Locate the cell with the specified text and output its (x, y) center coordinate. 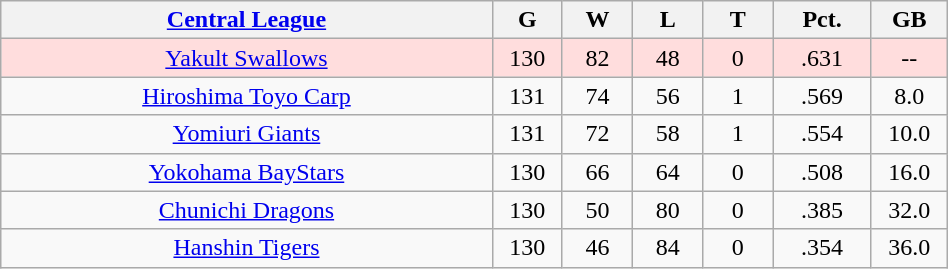
G (527, 20)
36.0 (909, 248)
16.0 (909, 172)
58 (668, 134)
T (738, 20)
8.0 (909, 96)
80 (668, 210)
-- (909, 58)
Yomiuri Giants (246, 134)
10.0 (909, 134)
72 (597, 134)
.569 (822, 96)
Central League (246, 20)
W (597, 20)
Yokohama BayStars (246, 172)
Chunichi Dragons (246, 210)
82 (597, 58)
74 (597, 96)
56 (668, 96)
.554 (822, 134)
.508 (822, 172)
66 (597, 172)
Pct. (822, 20)
46 (597, 248)
.631 (822, 58)
Hanshin Tigers (246, 248)
50 (597, 210)
Yakult Swallows (246, 58)
GB (909, 20)
L (668, 20)
64 (668, 172)
.354 (822, 248)
Hiroshima Toyo Carp (246, 96)
84 (668, 248)
32.0 (909, 210)
.385 (822, 210)
48 (668, 58)
